Search for the cell housing the specified text and yield its (X, Y) center coordinate. 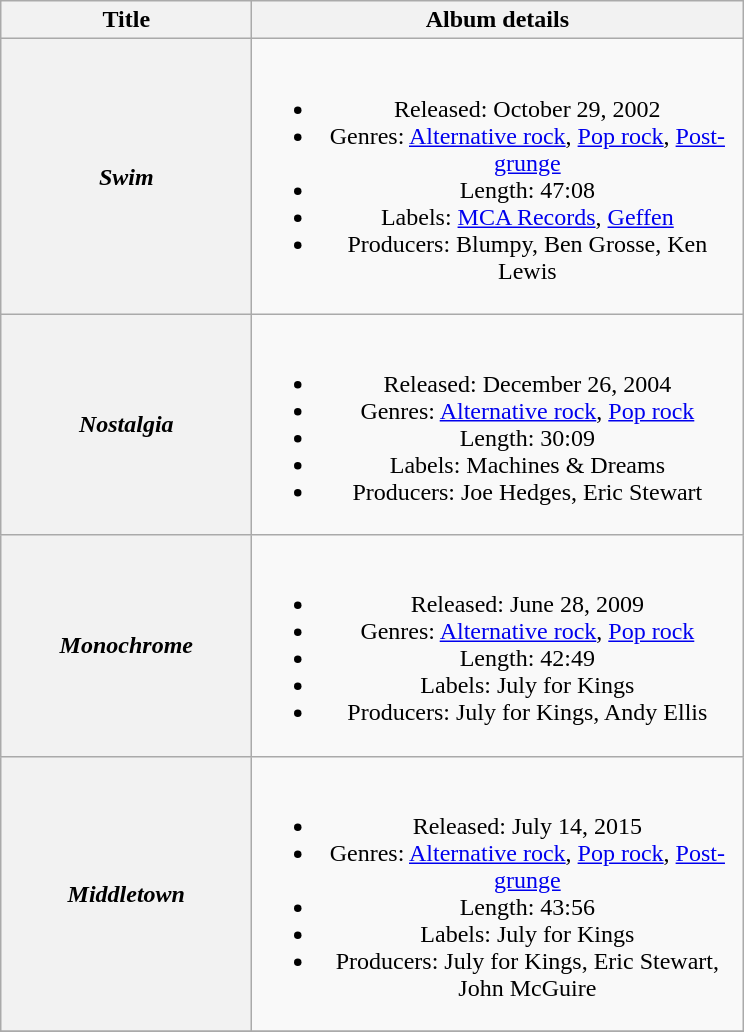
Released: December 26, 2004Genres: Alternative rock, Pop rockLength: 30:09Labels: Machines & DreamsProducers: Joe Hedges, Eric Stewart (498, 424)
Monochrome (126, 646)
Title (126, 20)
Album details (498, 20)
Swim (126, 176)
Nostalgia (126, 424)
Released: June 28, 2009Genres: Alternative rock, Pop rockLength: 42:49Labels: July for KingsProducers: July for Kings, Andy Ellis (498, 646)
Middletown (126, 894)
